Determine the [x, y] coordinate at the center of the cell enclosing the given text.  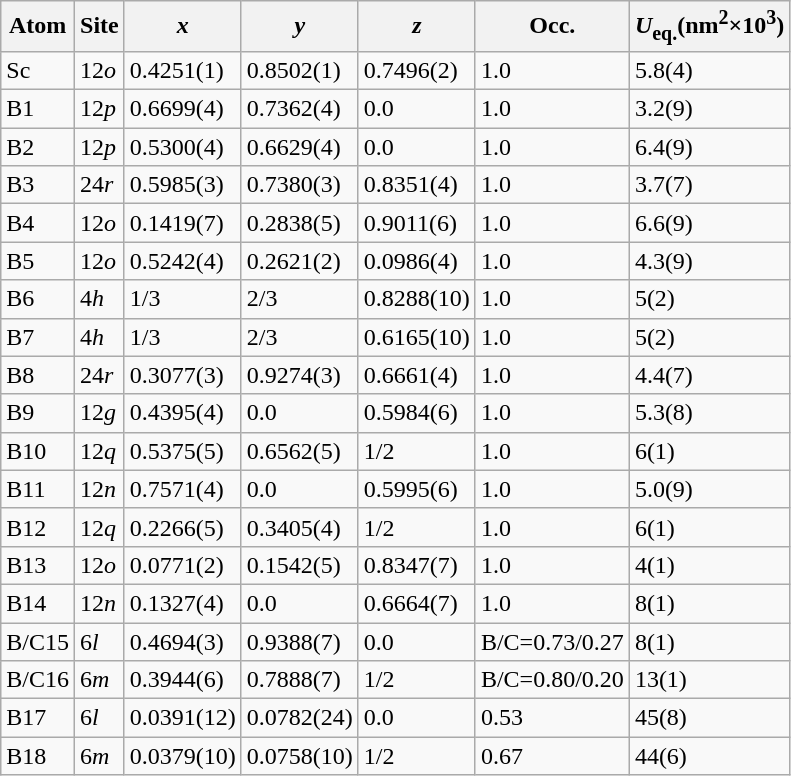
0.2621(2) [300, 261]
B6 [38, 299]
6.6(9) [709, 223]
3.2(9) [709, 109]
0.8288(10) [416, 299]
0.2266(5) [182, 527]
B14 [38, 603]
0.8502(1) [300, 71]
0.7380(3) [300, 185]
B17 [38, 718]
0.1419(7) [182, 223]
4.4(7) [709, 375]
B/C16 [38, 680]
B2 [38, 147]
0.6629(4) [300, 147]
B/C15 [38, 642]
0.4251(1) [182, 71]
B/C=0.73/0.27 [552, 642]
0.5242(4) [182, 261]
0.6165(10) [416, 337]
B18 [38, 756]
Ueq.(nm2×103) [709, 26]
B10 [38, 451]
5.8(4) [709, 71]
0.8351(4) [416, 185]
Occ. [552, 26]
B/C=0.80/0.20 [552, 680]
12g [100, 413]
0.4694(3) [182, 642]
4(1) [709, 565]
0.9274(3) [300, 375]
0.7496(2) [416, 71]
B11 [38, 489]
0.5375(5) [182, 451]
0.8347(7) [416, 565]
0.0379(10) [182, 756]
0.9011(6) [416, 223]
B12 [38, 527]
B8 [38, 375]
0.1327(4) [182, 603]
0.6661(4) [416, 375]
B5 [38, 261]
0.5300(4) [182, 147]
0.7888(7) [300, 680]
4.3(9) [709, 261]
0.3944(6) [182, 680]
0.9388(7) [300, 642]
0.0758(10) [300, 756]
0.67 [552, 756]
x [182, 26]
0.0986(4) [416, 261]
B4 [38, 223]
0.7571(4) [182, 489]
0.6664(7) [416, 603]
0.3077(3) [182, 375]
y [300, 26]
5.0(9) [709, 489]
B3 [38, 185]
B9 [38, 413]
B1 [38, 109]
z [416, 26]
0.3405(4) [300, 527]
0.7362(4) [300, 109]
0.6699(4) [182, 109]
Site [100, 26]
45(8) [709, 718]
13(1) [709, 680]
0.6562(5) [300, 451]
44(6) [709, 756]
B13 [38, 565]
B7 [38, 337]
0.2838(5) [300, 223]
0.4395(4) [182, 413]
5.3(8) [709, 413]
0.5984(6) [416, 413]
Atom [38, 26]
0.0771(2) [182, 565]
3.7(7) [709, 185]
0.53 [552, 718]
0.0391(12) [182, 718]
6.4(9) [709, 147]
0.5995(6) [416, 489]
0.5985(3) [182, 185]
0.1542(5) [300, 565]
Sc [38, 71]
0.0782(24) [300, 718]
